Return (x, y) of the center of cell containing provided text 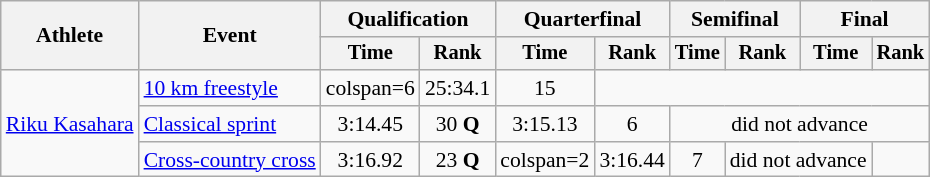
Semifinal (735, 19)
6 (632, 124)
colspan=6 (370, 88)
Qualification (408, 19)
Event (230, 36)
25:34.1 (458, 88)
3:14.45 (370, 124)
Quarterfinal (582, 19)
30 Q (458, 124)
15 (544, 88)
did not advance (800, 124)
Athlete (70, 36)
Final (864, 19)
Riku Kasahara (70, 124)
Classical sprint (230, 124)
10 km freestyle (230, 88)
3:15.13 (544, 124)
